Capture the cell that displays the provided text and extract its [X, Y] central coordinate. 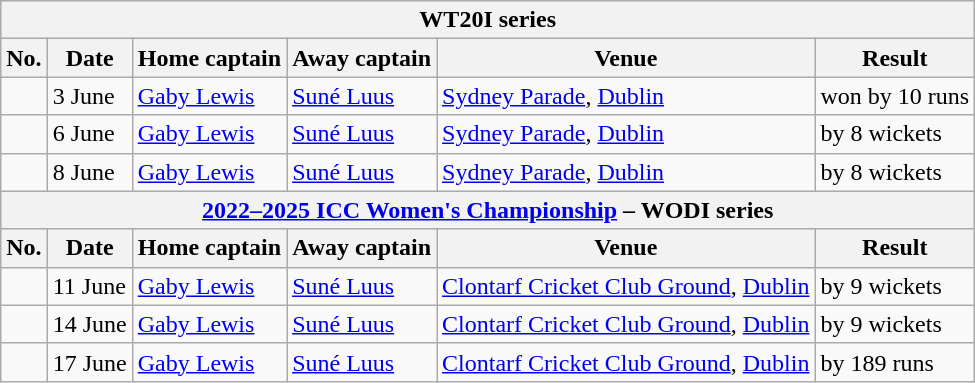
6 June [90, 134]
17 June [90, 362]
WT20I series [488, 20]
won by 10 runs [895, 96]
3 June [90, 96]
14 June [90, 324]
2022–2025 ICC Women's Championship – WODI series [488, 210]
by 189 runs [895, 362]
8 June [90, 172]
11 June [90, 286]
